Pinpoint the cell where the given text exists, returning its [X, Y] midpoint coordinate. 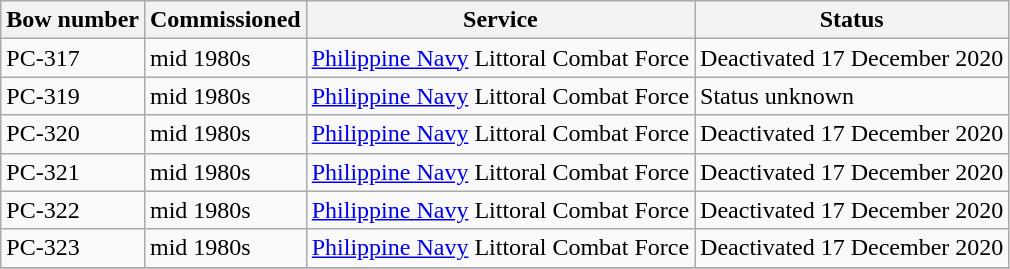
PC-317 [73, 58]
PC-323 [73, 248]
Service [500, 20]
Status unknown [852, 96]
Status [852, 20]
Commissioned [225, 20]
PC-321 [73, 172]
PC-322 [73, 210]
Bow number [73, 20]
PC-320 [73, 134]
PC-319 [73, 96]
